Search for the cell housing the specified text and yield its (x, y) center coordinate. 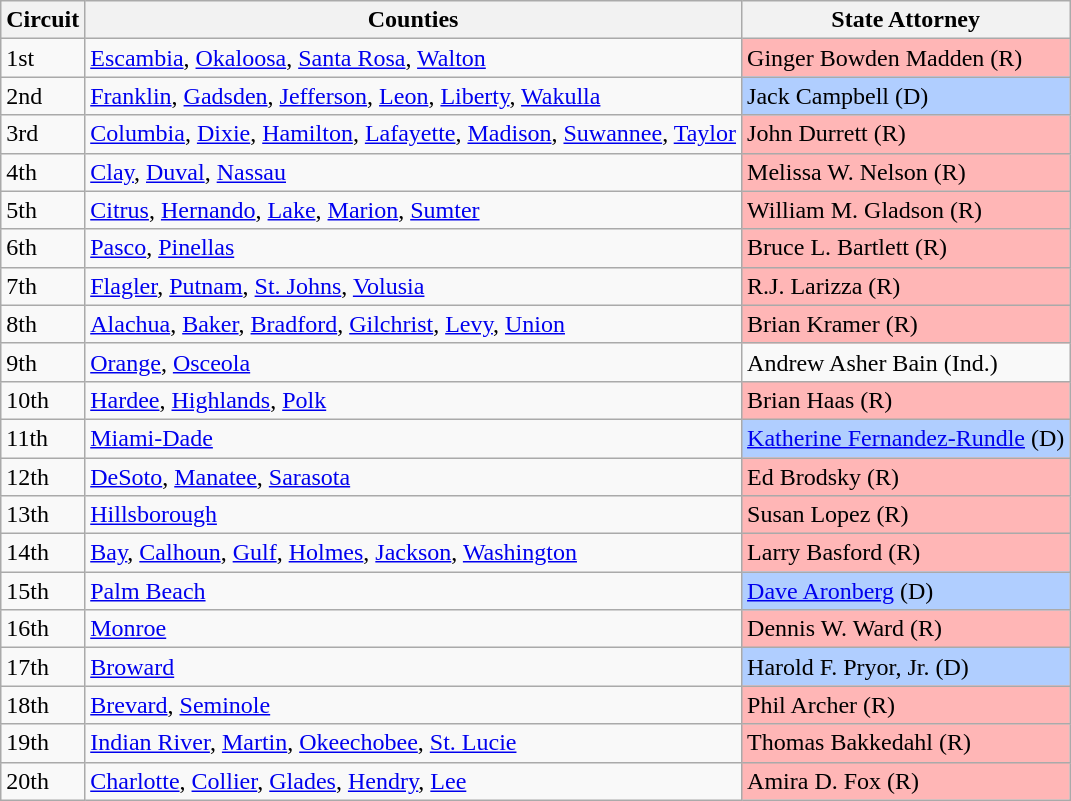
5th (43, 210)
Bruce L. Bartlett (R) (906, 248)
Charlotte, Collier, Glades, Hendry, Lee (414, 781)
Hillsborough (414, 515)
Harold F. Pryor, Jr. (D) (906, 667)
Dave Aronberg (D) (906, 591)
Katherine Fernandez-Rundle (D) (906, 438)
20th (43, 781)
Susan Lopez (R) (906, 515)
Brevard, Seminole (414, 705)
Indian River, Martin, Okeechobee, St. Lucie (414, 743)
12th (43, 477)
Jack Campbell (D) (906, 96)
Amira D. Fox (R) (906, 781)
6th (43, 248)
7th (43, 286)
2nd (43, 96)
Dennis W. Ward (R) (906, 629)
10th (43, 400)
Brian Haas (R) (906, 400)
18th (43, 705)
Monroe (414, 629)
DeSoto, Manatee, Sarasota (414, 477)
Palm Beach (414, 591)
Miami-Dade (414, 438)
15th (43, 591)
Counties (414, 20)
Citrus, Hernando, Lake, Marion, Sumter (414, 210)
Hardee, Highlands, Polk (414, 400)
Thomas Bakkedahl (R) (906, 743)
John Durrett (R) (906, 134)
16th (43, 629)
Flagler, Putnam, St. Johns, Volusia (414, 286)
Clay, Duval, Nassau (414, 172)
Phil Archer (R) (906, 705)
14th (43, 553)
Brian Kramer (R) (906, 324)
Ed Brodsky (R) (906, 477)
Andrew Asher Bain (Ind.) (906, 362)
11th (43, 438)
1st (43, 58)
3rd (43, 134)
Franklin, Gadsden, Jefferson, Leon, Liberty, Wakulla (414, 96)
Columbia, Dixie, Hamilton, Lafayette, Madison, Suwannee, Taylor (414, 134)
9th (43, 362)
Ginger Bowden Madden (R) (906, 58)
Larry Basford (R) (906, 553)
19th (43, 743)
Melissa W. Nelson (R) (906, 172)
Alachua, Baker, Bradford, Gilchrist, Levy, Union (414, 324)
13th (43, 515)
Orange, Osceola (414, 362)
Broward (414, 667)
R.J. Larizza (R) (906, 286)
17th (43, 667)
Circuit (43, 20)
Pasco, Pinellas (414, 248)
State Attorney (906, 20)
Bay, Calhoun, Gulf, Holmes, Jackson, Washington (414, 553)
8th (43, 324)
Escambia, Okaloosa, Santa Rosa, Walton (414, 58)
4th (43, 172)
William M. Gladson (R) (906, 210)
